Identify which cell holds the provided text, then report its (x, y) central coordinate. 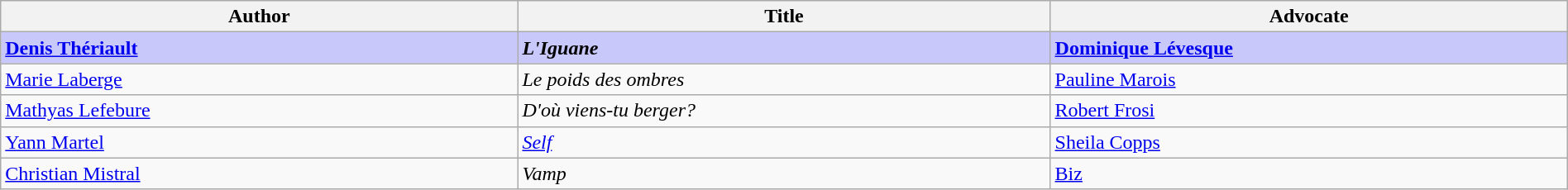
Marie Laberge (260, 79)
Vamp (784, 173)
D'où viens-tu berger? (784, 111)
Sheila Copps (1308, 142)
L'Iguane (784, 48)
Biz (1308, 173)
Yann Martel (260, 142)
Robert Frosi (1308, 111)
Self (784, 142)
Title (784, 17)
Dominique Lévesque (1308, 48)
Mathyas Lefebure (260, 111)
Author (260, 17)
Denis Thériault (260, 48)
Le poids des ombres (784, 79)
Advocate (1308, 17)
Christian Mistral (260, 173)
Pauline Marois (1308, 79)
